Search for the cell housing the specified text and yield its [x, y] center coordinate. 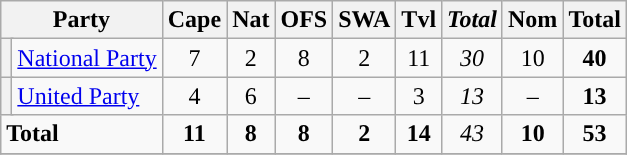
3 [419, 96]
Nom [532, 20]
7 [194, 58]
National Party [87, 58]
SWA [364, 20]
United Party [87, 96]
Tvl [419, 20]
53 [595, 134]
6 [251, 96]
40 [595, 58]
14 [419, 134]
30 [472, 58]
Cape [194, 20]
Party [82, 20]
OFS [304, 20]
Nat [251, 20]
4 [194, 96]
43 [472, 134]
